Identify which cell holds the provided text, then report its [X, Y] central coordinate. 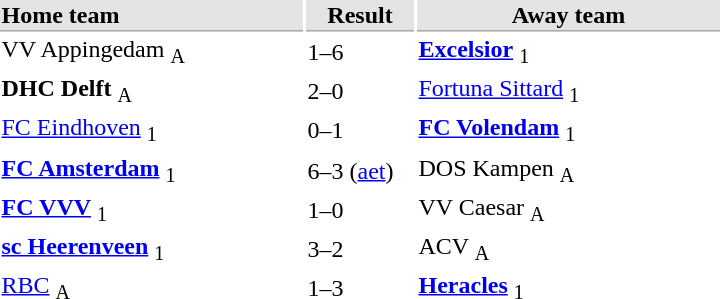
VV Caesar A [568, 210]
FC Amsterdam 1 [152, 170]
Home team [152, 16]
sc Heerenveen 1 [152, 249]
3–2 [360, 249]
Fortuna Sittard 1 [568, 92]
ACV A [568, 249]
0–1 [360, 131]
FC Volendam 1 [568, 131]
FC VVV 1 [152, 210]
2–0 [360, 92]
Result [360, 16]
VV Appingedam A [152, 52]
6–3 (aet) [360, 170]
1–6 [360, 52]
FC Eindhoven 1 [152, 131]
DHC Delft A [152, 92]
Away team [568, 16]
Excelsior 1 [568, 52]
1–0 [360, 210]
DOS Kampen A [568, 170]
